Identify which cell holds the provided text, then report its (x, y) central coordinate. 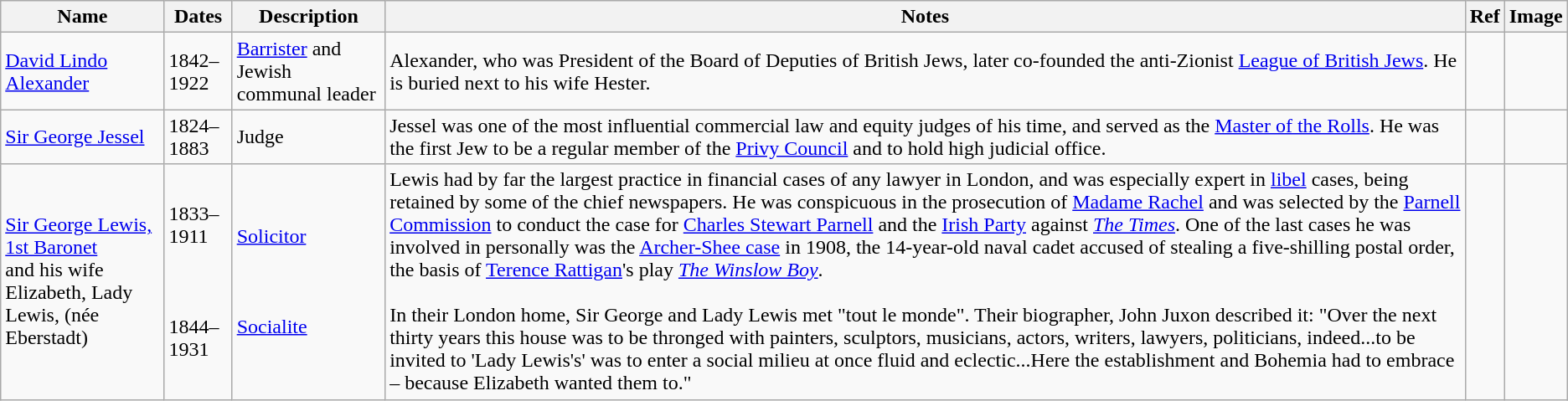
Dates (198, 17)
1824–1883 (198, 137)
David Lindo Alexander (82, 71)
Sir George Jessel (82, 137)
Image (1536, 17)
SolicitorSocialite (308, 281)
1842–1922 (198, 71)
Barrister and Jewish communal leader (308, 71)
Sir George Lewis, 1st Baronet and his wife Elizabeth, Lady Lewis, (née Eberstadt) (82, 281)
Notes (925, 17)
Judge (308, 137)
Description (308, 17)
Name (82, 17)
1833–19111844–1931 (198, 281)
Ref (1484, 17)
